Capture the cell that displays the provided text and extract its (x, y) central coordinate. 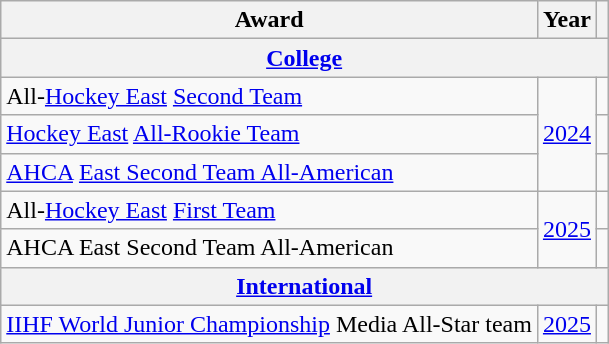
All-Hockey East First Team (270, 210)
College (304, 58)
Hockey East All-Rookie Team (270, 134)
IIHF World Junior Championship Media All-Star team (270, 324)
All-Hockey East Second Team (270, 96)
International (304, 286)
Award (270, 20)
2024 (566, 134)
Year (566, 20)
